Return the [x, y] coordinate for the center point of the cell that contains the specified text.  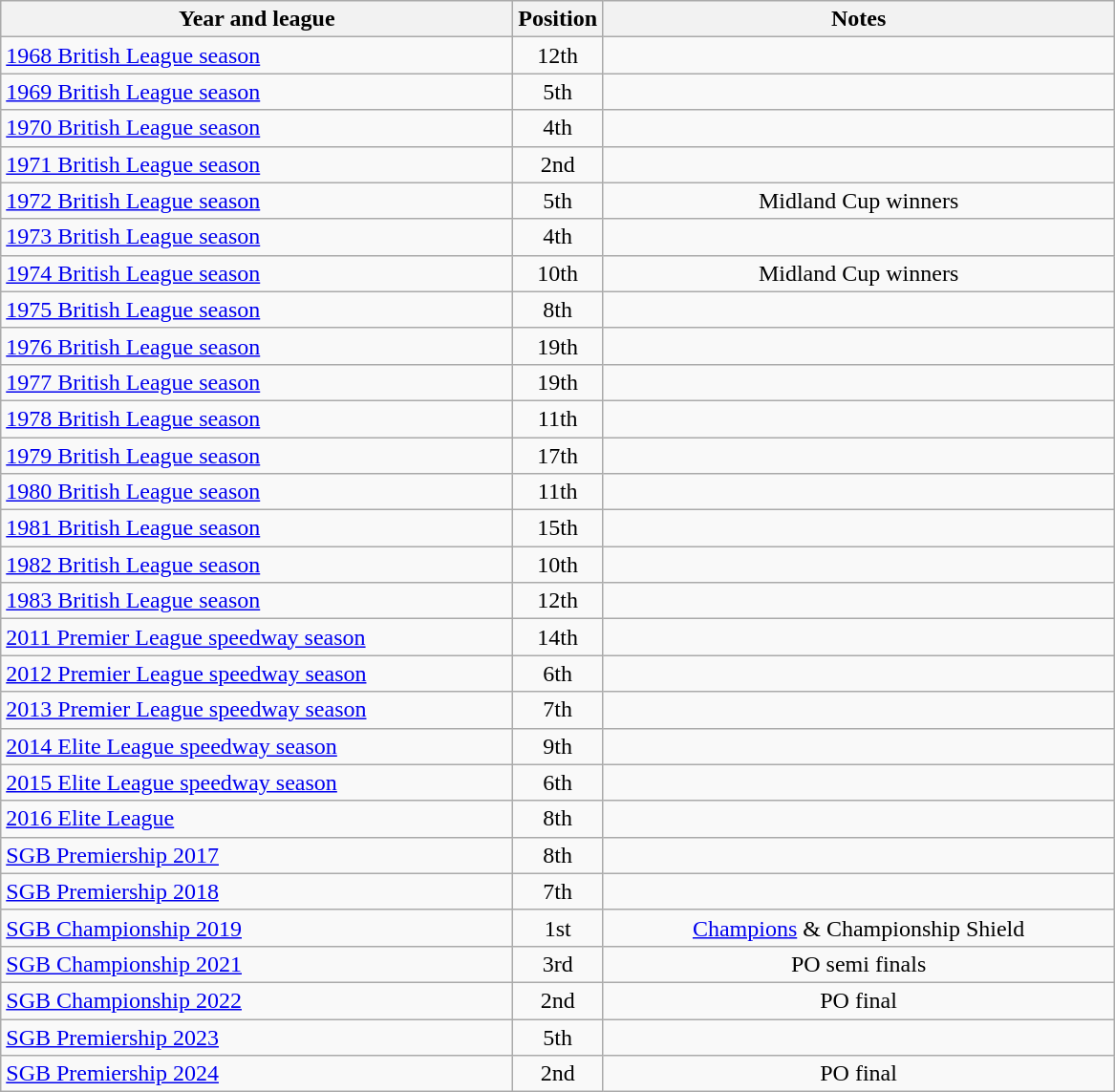
1979 British League season [257, 456]
Notes [859, 19]
SGB Premiership 2018 [257, 891]
Champions & Championship Shield [859, 928]
1970 British League season [257, 128]
1971 British League season [257, 164]
PO semi finals [859, 964]
SGB Premiership 2017 [257, 855]
15th [558, 528]
1973 British League season [257, 237]
1975 British League season [257, 310]
SGB Premiership 2023 [257, 1037]
2015 Elite League speedway season [257, 782]
1969 British League season [257, 92]
1981 British League season [257, 528]
SGB Championship 2021 [257, 964]
SGB Championship 2019 [257, 928]
2013 Premier League speedway season [257, 710]
1972 British League season [257, 201]
1974 British League season [257, 273]
1983 British League season [257, 601]
2012 Premier League speedway season [257, 674]
1968 British League season [257, 55]
9th [558, 746]
1st [558, 928]
SGB Championship 2022 [257, 1000]
1980 British League season [257, 492]
2011 Premier League speedway season [257, 637]
14th [558, 637]
Position [558, 19]
1978 British League season [257, 418]
2014 Elite League speedway season [257, 746]
2016 Elite League [257, 819]
3rd [558, 964]
1976 British League season [257, 346]
1977 British League season [257, 382]
Year and league [257, 19]
17th [558, 456]
SGB Premiership 2024 [257, 1074]
1982 British League season [257, 565]
